Determine the [X, Y] coordinate at the center of the cell enclosing the given text.  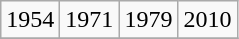
1971 [90, 20]
2010 [208, 20]
1979 [148, 20]
1954 [30, 20]
